Search for the cell housing the specified text and yield its (X, Y) center coordinate. 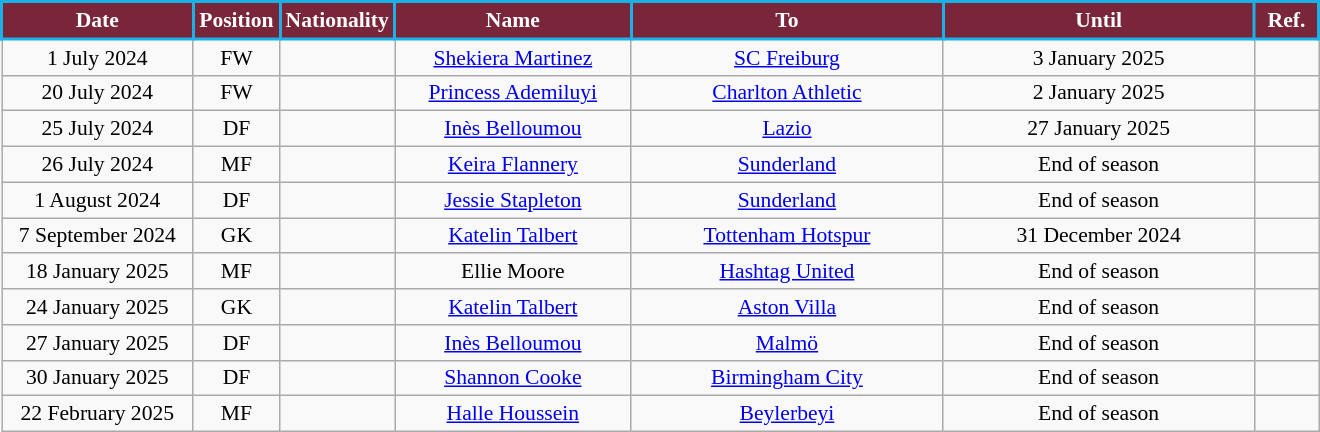
24 January 2025 (98, 307)
22 February 2025 (98, 414)
Position (236, 20)
Jessie Stapleton (514, 200)
Aston Villa (787, 307)
Tottenham Hotspur (787, 236)
Ref. (1286, 20)
Birmingham City (787, 378)
Shannon Cooke (514, 378)
26 July 2024 (98, 165)
18 January 2025 (98, 272)
Until (1099, 20)
Charlton Athletic (787, 93)
Hashtag United (787, 272)
Keira Flannery (514, 165)
30 January 2025 (98, 378)
SC Freiburg (787, 57)
Halle Houssein (514, 414)
Name (514, 20)
Nationality (338, 20)
Princess Ademiluyi (514, 93)
Shekiera Martinez (514, 57)
3 January 2025 (1099, 57)
Malmö (787, 343)
7 September 2024 (98, 236)
Date (98, 20)
2 January 2025 (1099, 93)
Beylerbeyi (787, 414)
31 December 2024 (1099, 236)
20 July 2024 (98, 93)
Ellie Moore (514, 272)
1 August 2024 (98, 200)
Lazio (787, 129)
25 July 2024 (98, 129)
1 July 2024 (98, 57)
To (787, 20)
